Return (X, Y) of the center of cell containing provided text 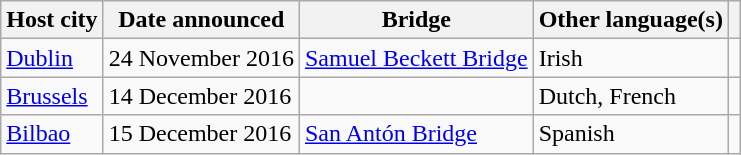
Host city (52, 20)
24 November 2016 (201, 58)
San Antón Bridge (416, 134)
14 December 2016 (201, 96)
Date announced (201, 20)
Other language(s) (630, 20)
Irish (630, 58)
Bridge (416, 20)
Brussels (52, 96)
Bilbao (52, 134)
Spanish (630, 134)
Dutch, French (630, 96)
Samuel Beckett Bridge (416, 58)
Dublin (52, 58)
15 December 2016 (201, 134)
